Return the [x, y] coordinate for the center point of the cell that contains the specified text.  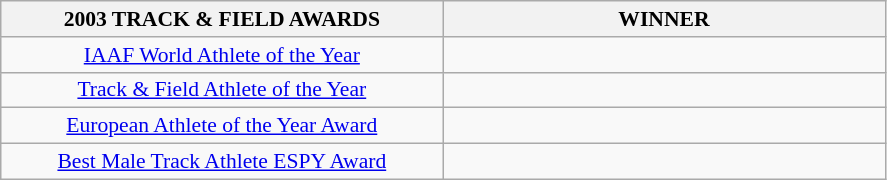
Best Male Track Athlete ESPY Award [222, 162]
Track & Field Athlete of the Year [222, 90]
IAAF World Athlete of the Year [222, 55]
WINNER [664, 19]
European Athlete of the Year Award [222, 126]
2003 TRACK & FIELD AWARDS [222, 19]
